Pinpoint the cell where the given text exists, returning its [x, y] midpoint coordinate. 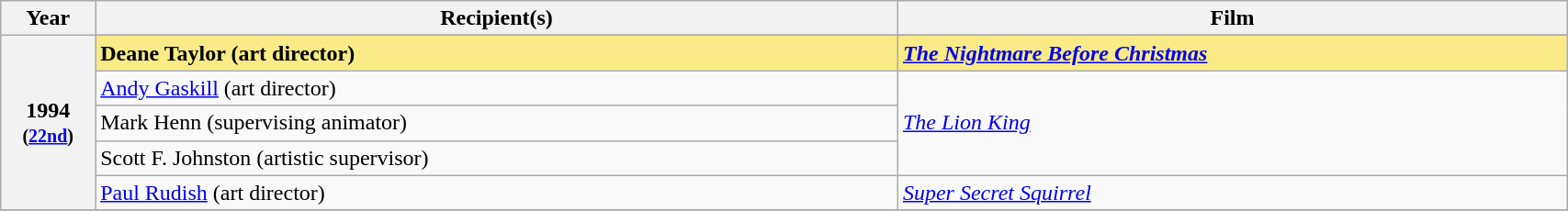
Paul Rudish (art director) [497, 193]
Year [48, 18]
Mark Henn (supervising animator) [497, 123]
1994 (22nd) [48, 123]
Recipient(s) [497, 18]
The Nightmare Before Christmas [1232, 53]
Deane Taylor (art director) [497, 53]
The Lion King [1232, 123]
Super Secret Squirrel [1232, 193]
Film [1232, 18]
Scott F. Johnston (artistic supervisor) [497, 158]
Andy Gaskill (art director) [497, 88]
